Determine the [X, Y] coordinate at the center of the cell enclosing the given text.  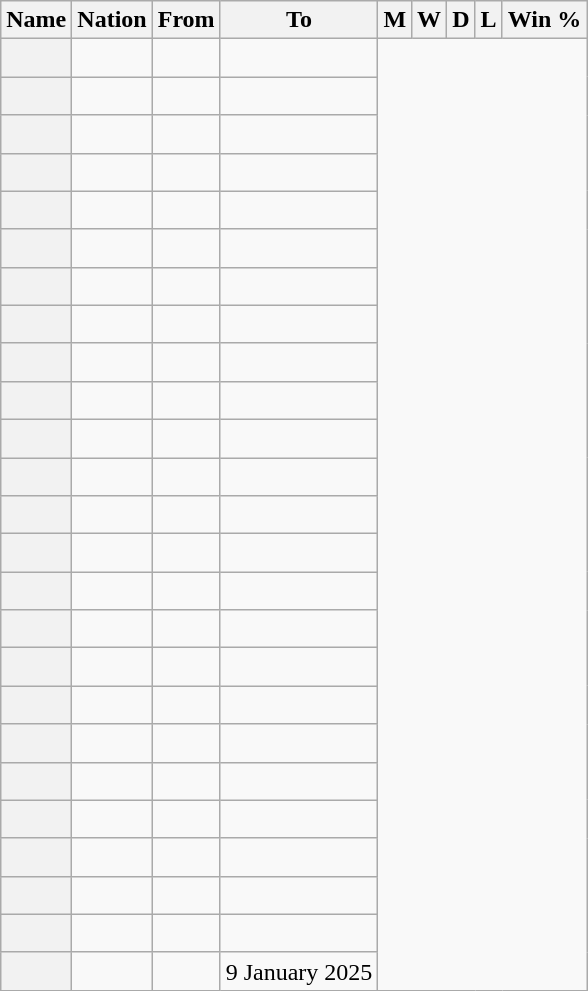
W [430, 20]
D [461, 20]
M [395, 20]
9 January 2025 [299, 971]
Nation [112, 20]
Win % [544, 20]
Name [36, 20]
To [299, 20]
From [186, 20]
L [488, 20]
